Find where the given text appears and provide that cell's center as [x, y] coordinate. 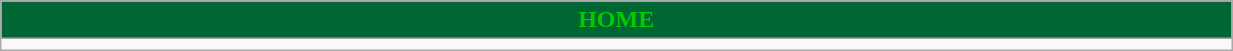
HOME [616, 20]
